Return the [x, y] coordinate for the center point of the cell that contains the specified text.  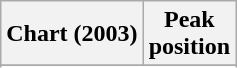
Chart (2003) [72, 34]
Peak position [189, 34]
